Search for the cell housing the specified text and yield its [x, y] center coordinate. 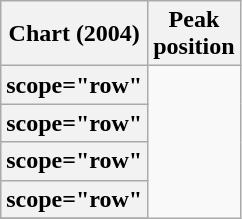
Peakposition [194, 34]
Chart (2004) [74, 34]
